From the cell containing the given text, extract its center point as (X, Y) coordinate. 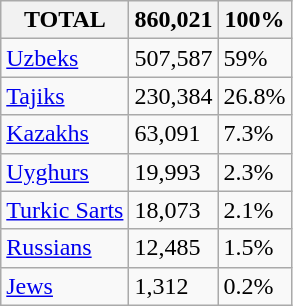
100% (254, 20)
Russians (65, 248)
Kazakhs (65, 134)
507,587 (174, 58)
230,384 (174, 96)
12,485 (174, 248)
1.5% (254, 248)
26.8% (254, 96)
Uzbeks (65, 58)
59% (254, 58)
1,312 (174, 286)
860,021 (174, 20)
18,073 (174, 210)
19,993 (174, 172)
2.1% (254, 210)
Tajiks (65, 96)
7.3% (254, 134)
TOTAL (65, 20)
Jews (65, 286)
Turkic Sarts (65, 210)
2.3% (254, 172)
63,091 (174, 134)
0.2% (254, 286)
Uyghurs (65, 172)
